Extract the [X, Y] coordinate from the center of the cell holding the provided text.  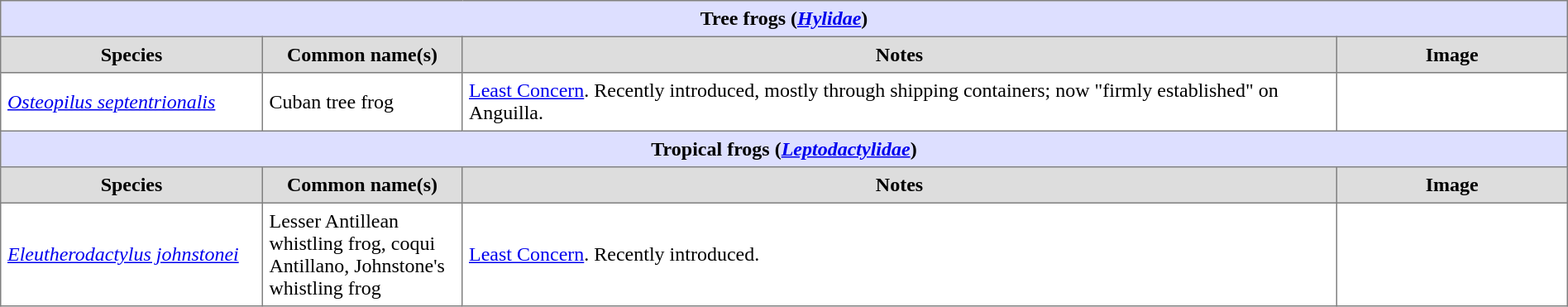
Cuban tree frog [362, 102]
Tree frogs (Hylidae) [784, 19]
Least Concern. Recently introduced. [900, 254]
Lesser Antillean whistling frog, coqui Antillano, Johnstone's whistling frog [362, 254]
Eleutherodactylus johnstonei [131, 254]
Tropical frogs (Leptodactylidae) [784, 149]
Osteopilus septentrionalis [131, 102]
Least Concern. Recently introduced, mostly through shipping containers; now "firmly established" on Anguilla. [900, 102]
